For the text-containing cell, return its midpoint in (X, Y) coordinate format. 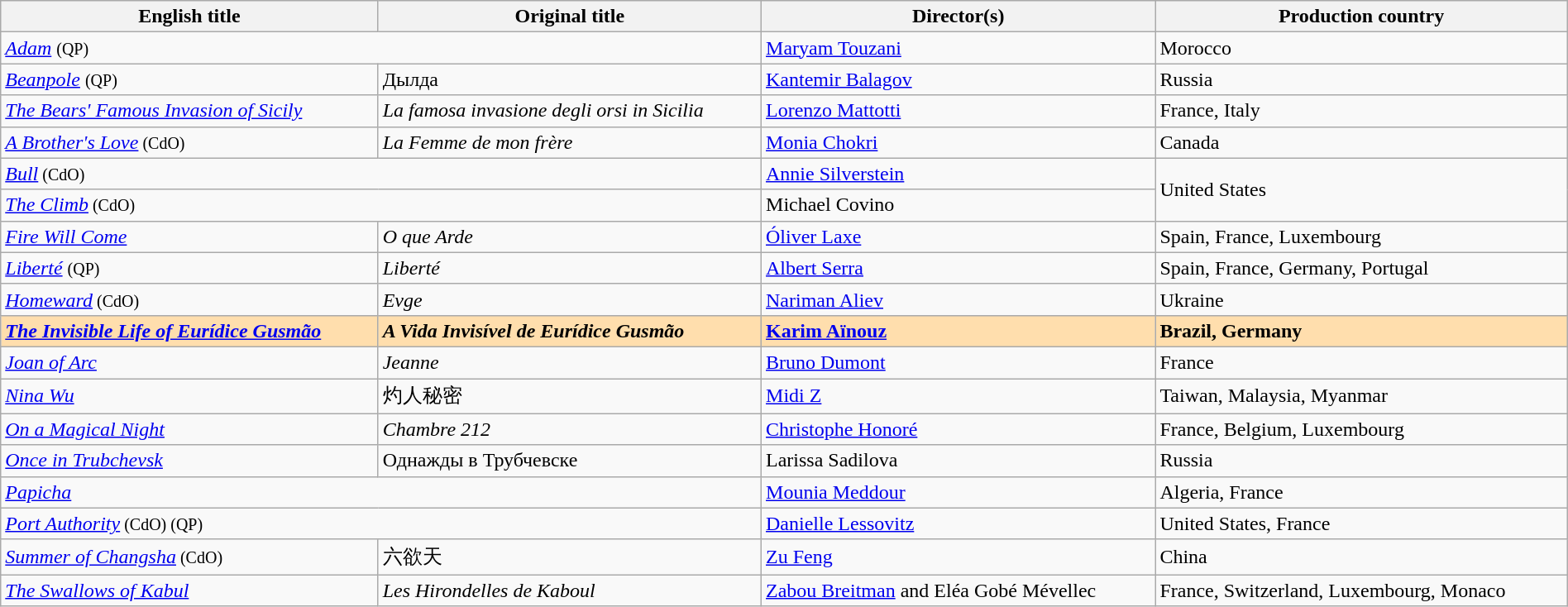
United States (1361, 189)
Monia Chokri (958, 142)
Mounia Meddour (958, 492)
Zabou Breitman and Eléa Gobé Mévellec (958, 590)
France, Switzerland, Luxembourg, Monaco (1361, 590)
Director(s) (958, 17)
United States, France (1361, 523)
The Invisible Life of Eurídice Gusmão (189, 331)
Larissa Sadilova (958, 461)
France (1361, 362)
Beanpole (QP) (189, 79)
Taiwan, Malaysia, Myanmar (1361, 397)
France, Belgium, Luxembourg (1361, 429)
Óliver Laxe (958, 237)
灼人秘密 (569, 397)
Maryam Touzani (958, 48)
Fire Will Come (189, 237)
La famosa invasione degli orsi in Sicilia (569, 111)
Danielle Lessovitz (958, 523)
Karim Aïnouz (958, 331)
Papicha (381, 492)
Joan of Arc (189, 362)
Homeward (CdO) (189, 299)
Michael Covino (958, 205)
The Bears' Famous Invasion of Sicily (189, 111)
Liberté (QP) (189, 268)
Albert Serra (958, 268)
Jeanne (569, 362)
Дылда (569, 79)
Adam (QP) (381, 48)
On a Magical Night (189, 429)
Midi Z (958, 397)
Zu Feng (958, 557)
Evge (569, 299)
Lorenzo Mattotti (958, 111)
Production country (1361, 17)
Spain, France, Germany, Portugal (1361, 268)
Bull (CdO) (381, 174)
A Brother's Love (CdO) (189, 142)
Annie Silverstein (958, 174)
The Swallows of Kabul (189, 590)
Les Hirondelles de Kaboul (569, 590)
Algeria, France (1361, 492)
Canada (1361, 142)
Morocco (1361, 48)
Kantemir Balagov (958, 79)
Spain, France, Luxembourg (1361, 237)
The Climb (CdO) (381, 205)
France, Italy (1361, 111)
Once in Trubchevsk (189, 461)
Liberté (569, 268)
La Femme de mon frère (569, 142)
六欲天 (569, 557)
Brazil, Germany (1361, 331)
China (1361, 557)
Однажды в Трубчевске (569, 461)
Nina Wu (189, 397)
A Vida Invisível de Eurídice Gusmão (569, 331)
O que Arde (569, 237)
English title (189, 17)
Ukraine (1361, 299)
Summer of Changsha (CdO) (189, 557)
Christophe Honoré (958, 429)
Port Authority (CdO) (QP) (381, 523)
Bruno Dumont (958, 362)
Original title (569, 17)
Nariman Aliev (958, 299)
Chambre 212 (569, 429)
